Pinpoint the cell where the given text exists, returning its [x, y] midpoint coordinate. 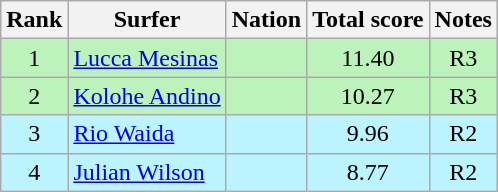
2 [34, 96]
4 [34, 172]
Julian Wilson [147, 172]
Rio Waida [147, 134]
9.96 [368, 134]
8.77 [368, 172]
Notes [463, 20]
Lucca Mesinas [147, 58]
Total score [368, 20]
Nation [266, 20]
3 [34, 134]
Surfer [147, 20]
11.40 [368, 58]
Kolohe Andino [147, 96]
10.27 [368, 96]
Rank [34, 20]
1 [34, 58]
